Output the [X, Y] coordinate of the center of the cell containing the given text.  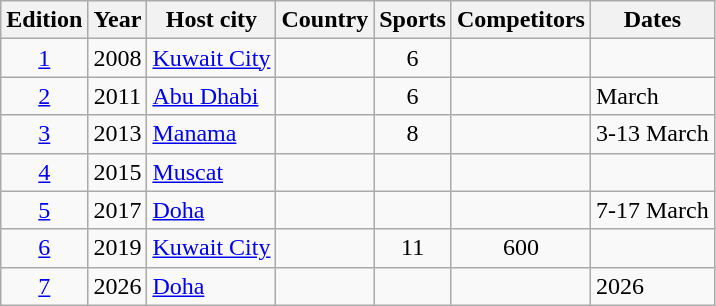
Competitors [520, 20]
Host city [212, 20]
4 [44, 172]
1 [44, 58]
2011 [118, 96]
Muscat [212, 172]
2013 [118, 134]
2019 [118, 248]
Abu Dhabi [212, 96]
7 [44, 286]
600 [520, 248]
2008 [118, 58]
Manama [212, 134]
2015 [118, 172]
7-17 March [652, 210]
Year [118, 20]
5 [44, 210]
3-13 March [652, 134]
Country [325, 20]
Dates [652, 20]
3 [44, 134]
8 [413, 134]
2017 [118, 210]
2 [44, 96]
Sports [413, 20]
Edition [44, 20]
March [652, 96]
11 [413, 248]
